Return the [X, Y] coordinate for the center point of the cell that contains the specified text.  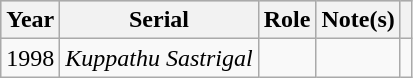
Kuppathu Sastrigal [159, 58]
Role [287, 20]
1998 [30, 58]
Year [30, 20]
Note(s) [358, 20]
Serial [159, 20]
